Return (X, Y) of the center of cell containing provided text 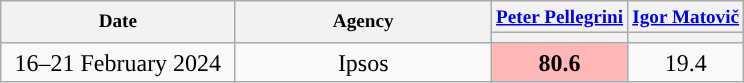
80.6 (560, 62)
Agency (364, 22)
Date (118, 22)
16–21 February 2024 (118, 62)
Igor Matovič (686, 17)
Ipsos (364, 62)
19.4 (686, 62)
Peter Pellegrini (560, 17)
